Return the (X, Y) coordinate for the center point of the cell that contains the specified text.  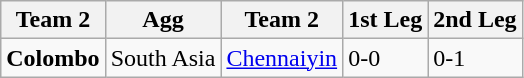
2nd Leg (475, 20)
Colombo (53, 58)
0-0 (386, 58)
South Asia (163, 58)
1st Leg (386, 20)
0-1 (475, 58)
Agg (163, 20)
Chennaiyin (282, 58)
